Determine the [x, y] coordinate at the center of the cell enclosing the given text.  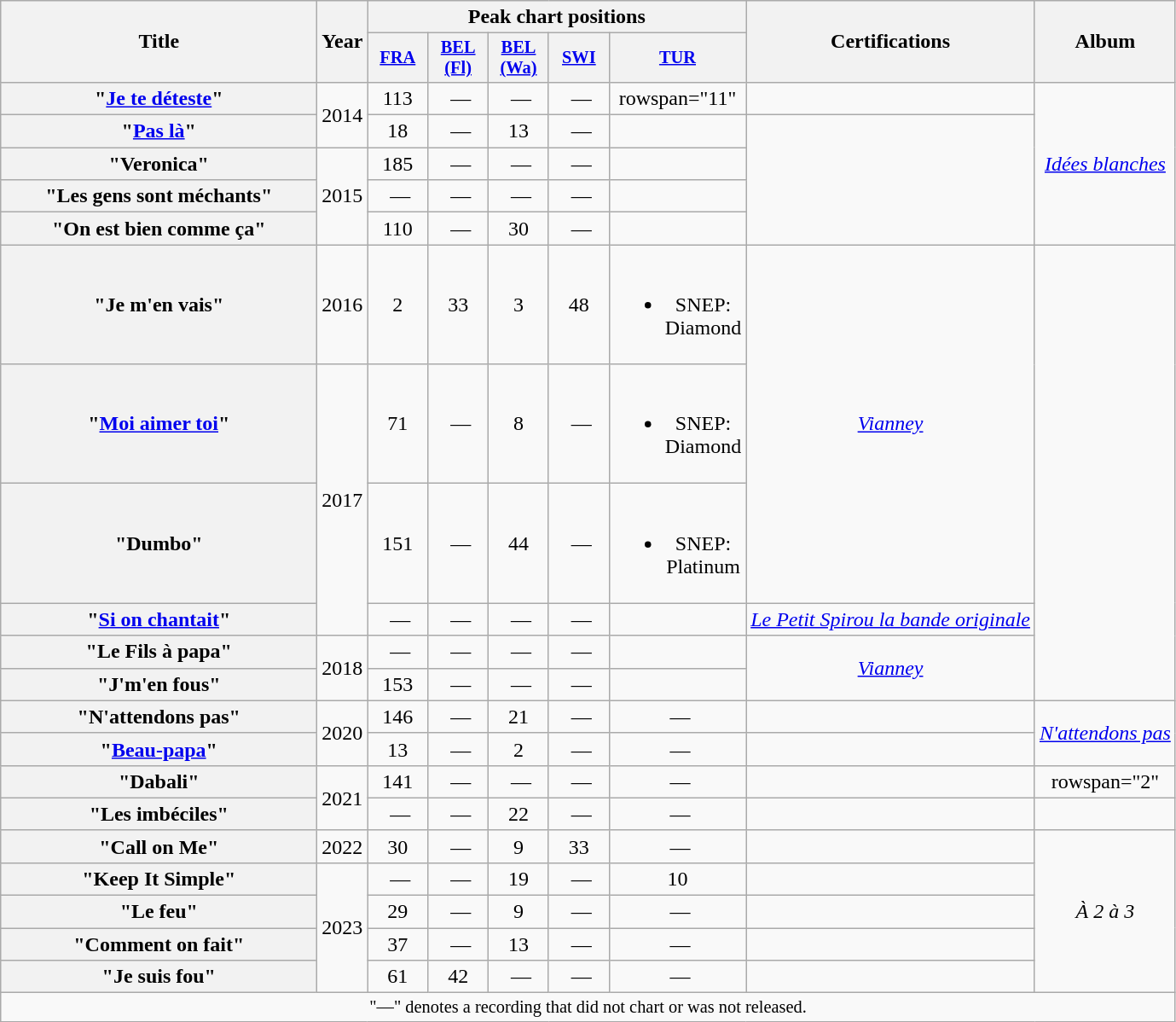
Album [1105, 42]
8 [518, 424]
2018 [343, 668]
2020 [343, 733]
rowspan="11" [677, 98]
"Les imbéciles" [159, 814]
44 [518, 543]
SWI [578, 58]
"On est bien comme ça" [159, 229]
2021 [343, 798]
153 [397, 684]
19 [518, 879]
"Je suis fou" [159, 977]
"Je m'en vais" [159, 305]
48 [578, 305]
"Comment on fait" [159, 944]
"—" denotes a recording that did not chart or was not released. [588, 1007]
"Beau-papa" [159, 749]
TUR [677, 58]
21 [518, 717]
"Dumbo" [159, 543]
110 [397, 229]
"Le Fils à papa" [159, 652]
42 [459, 977]
2015 [343, 196]
"J'm'en fous" [159, 684]
"Les gens sont méchants" [159, 196]
151 [397, 543]
10 [677, 879]
141 [397, 781]
185 [397, 164]
"Moi aimer toi" [159, 424]
2023 [343, 927]
À 2 à 3 [1105, 911]
29 [397, 912]
"Je te déteste" [159, 98]
2022 [343, 846]
Year [343, 42]
"Pas là" [159, 131]
"Si on chantait" [159, 619]
Certifications [890, 42]
Title [159, 42]
N'attendons pas [1105, 733]
2014 [343, 114]
BEL(Wa) [518, 58]
"N'attendons pas" [159, 717]
"Call on Me" [159, 846]
rowspan="2" [1105, 781]
"Keep It Simple" [159, 879]
"Le feu" [159, 912]
37 [397, 944]
3 [518, 305]
"Dabali" [159, 781]
2016 [343, 305]
"Veronica" [159, 164]
Idées blanches [1105, 163]
113 [397, 98]
18 [397, 131]
146 [397, 717]
22 [518, 814]
61 [397, 977]
SNEP: Platinum [677, 543]
Le Petit Spirou la bande originale [890, 619]
2017 [343, 500]
71 [397, 424]
BEL(Fl) [459, 58]
FRA [397, 58]
Peak chart positions [557, 17]
